From the cell containing the given text, extract its center point as (x, y) coordinate. 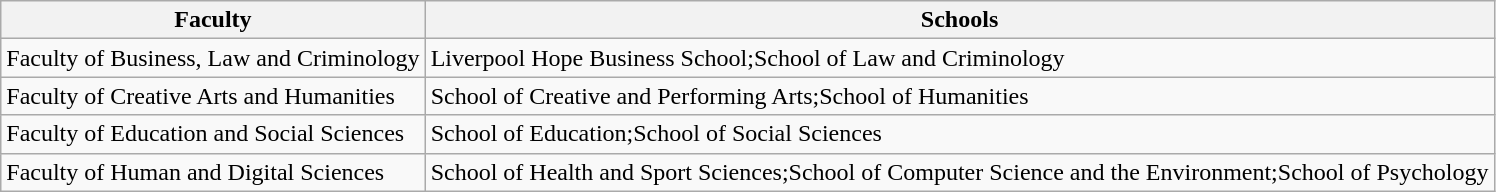
School of Creative and Performing Arts;School of Humanities (960, 96)
School of Education;School of Social Sciences (960, 134)
Liverpool Hope Business School;School of Law and Criminology (960, 58)
School of Health and Sport Sciences;School of Computer Science and the Environment;School of Psychology (960, 172)
Schools (960, 20)
Faculty of Education and Social Sciences (213, 134)
Faculty (213, 20)
Faculty of Business, Law and Criminology (213, 58)
Faculty of Human and Digital Sciences (213, 172)
Faculty of Creative Arts and Humanities (213, 96)
